Detect which cell encompasses the target text, then output its [X, Y] center coordinate. 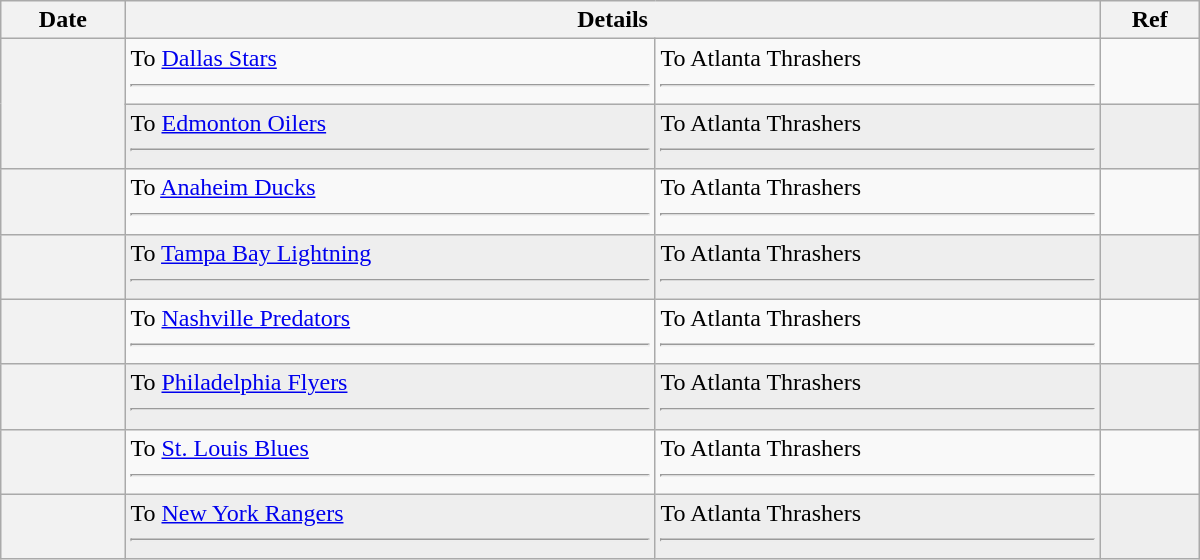
To New York Rangers [390, 526]
To Philadelphia Flyers [390, 396]
To Edmonton Oilers [390, 136]
To St. Louis Blues [390, 462]
To Nashville Predators [390, 332]
To Dallas Stars [390, 72]
To Anaheim Ducks [390, 202]
Ref [1150, 20]
Details [612, 20]
Date [63, 20]
To Tampa Bay Lightning [390, 266]
